Capture the cell that displays the provided text and extract its [X, Y] central coordinate. 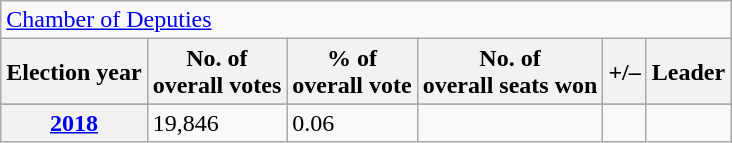
19,846 [217, 123]
% ofoverall vote [352, 72]
Election year [74, 72]
Chamber of Deputies [366, 20]
Leader [688, 72]
No. ofoverall seats won [510, 72]
No. ofoverall votes [217, 72]
2018 [74, 123]
+/– [624, 72]
0.06 [352, 123]
